Provide the [x, y] coordinate of the cell's center where the given text is located.  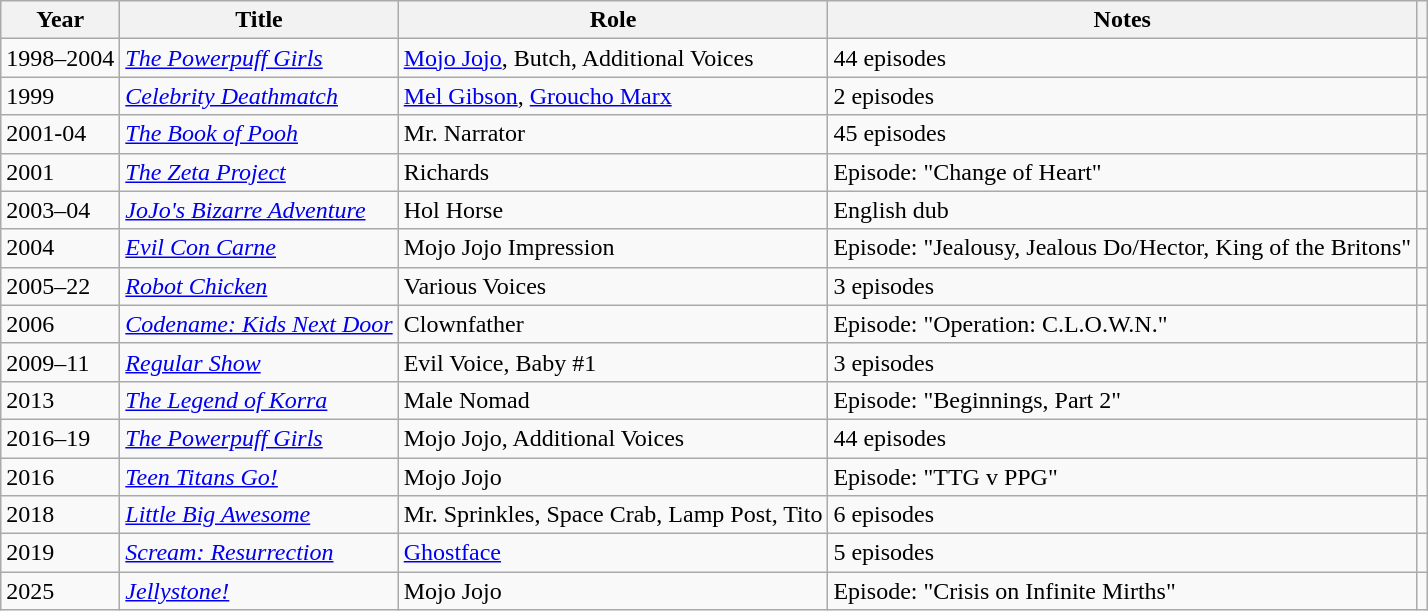
Scream: Resurrection [259, 553]
5 episodes [1122, 553]
2009–11 [60, 362]
Regular Show [259, 362]
Mr. Narrator [613, 134]
English dub [1122, 210]
Jellystone! [259, 591]
2001-04 [60, 134]
Teen Titans Go! [259, 477]
Mel Gibson, Groucho Marx [613, 96]
Various Voices [613, 286]
2013 [60, 400]
Episode: "TTG v PPG" [1122, 477]
Little Big Awesome [259, 515]
Episode: "Operation: C.L.O.W.N." [1122, 324]
Mojo Jojo Impression [613, 248]
6 episodes [1122, 515]
1998–2004 [60, 58]
The Legend of Korra [259, 400]
2019 [60, 553]
2005–22 [60, 286]
Title [259, 20]
Male Nomad [613, 400]
Celebrity Deathmatch [259, 96]
Hol Horse [613, 210]
The Book of Pooh [259, 134]
The Zeta Project [259, 172]
45 episodes [1122, 134]
Role [613, 20]
Episode: "Jealousy, Jealous Do/Hector, King of the Britons" [1122, 248]
Year [60, 20]
2018 [60, 515]
2001 [60, 172]
2025 [60, 591]
Evil Con Carne [259, 248]
2016–19 [60, 438]
Ghostface [613, 553]
Notes [1122, 20]
Robot Chicken [259, 286]
2003–04 [60, 210]
1999 [60, 96]
Clownfather [613, 324]
2016 [60, 477]
Richards [613, 172]
Mojo Jojo, Additional Voices [613, 438]
Evil Voice, Baby #1 [613, 362]
Mr. Sprinkles, Space Crab, Lamp Post, Tito [613, 515]
2004 [60, 248]
2 episodes [1122, 96]
2006 [60, 324]
Episode: "Beginnings, Part 2" [1122, 400]
JoJo's Bizarre Adventure [259, 210]
Mojo Jojo, Butch, Additional Voices [613, 58]
Codename: Kids Next Door [259, 324]
Episode: "Crisis on Infinite Mirths" [1122, 591]
Episode: "Change of Heart" [1122, 172]
